Output the [X, Y] coordinate of the center of the cell containing the given text.  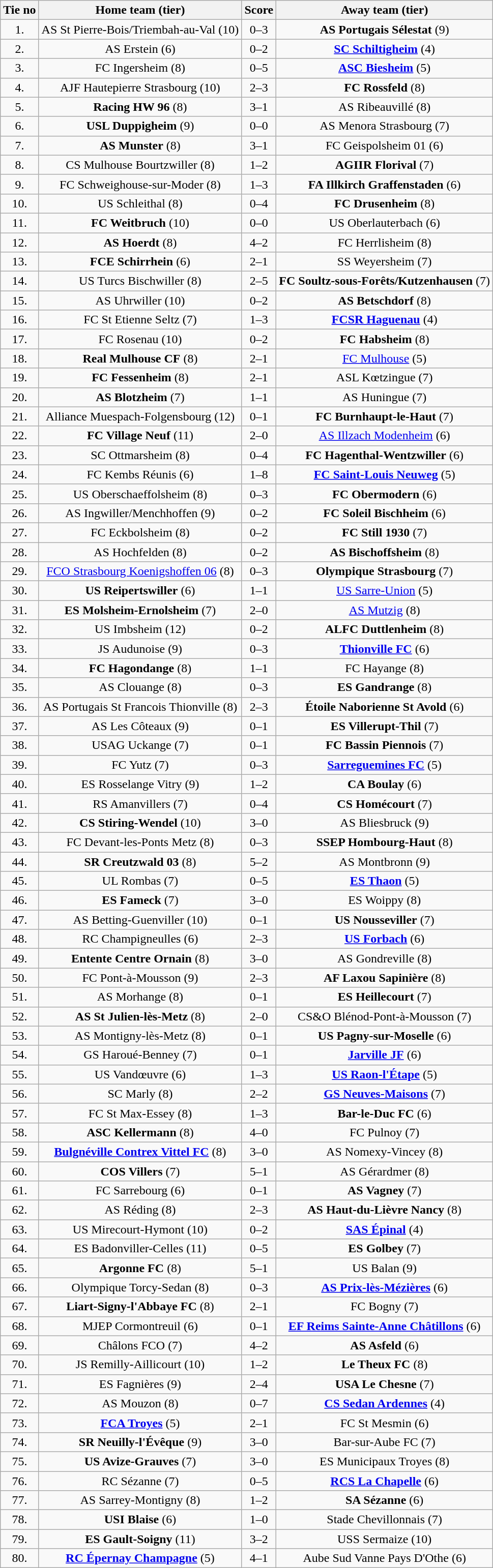
78. [19, 1520]
ASC Kellermann (8) [140, 1132]
3–2 [259, 1539]
26. [19, 513]
ALFC Duttlenheim (8) [385, 629]
Home team (tier) [140, 10]
FC St Mesmin (6) [385, 1423]
AJF Hautepierre Strasbourg (10) [140, 87]
41. [19, 803]
CS Stiring-Wendel (10) [140, 823]
US Vandœuvre (6) [140, 1074]
CS Sedan Ardennes (4) [385, 1403]
ES Fameck (7) [140, 900]
FC Saint-Louis Neuweg (5) [385, 474]
80. [19, 1558]
51. [19, 997]
SC Schiltigheim (4) [385, 49]
MJEP Cormontreuil (6) [140, 1326]
49. [19, 958]
Olympique Torcy-Sedan (8) [140, 1287]
30. [19, 591]
FC Ingersheim (8) [140, 68]
Argonne FC (8) [140, 1268]
FC Rossfeld (8) [385, 87]
11. [19, 223]
4–1 [259, 1558]
43. [19, 842]
FC Schweighouse-sur-Moder (8) [140, 184]
RC Champigneulles (6) [140, 939]
AS Clouange (8) [140, 687]
24. [19, 474]
Étoile Naborienne St Avold (6) [385, 707]
AS Mouzon (8) [140, 1403]
61. [19, 1191]
36. [19, 707]
AS Vagney (7) [385, 1191]
FC Obermodern (6) [385, 494]
73. [19, 1423]
15. [19, 300]
FC Hagenthal-Wentzwiller (6) [385, 455]
US Reipertswiller (6) [140, 591]
CS Mulhouse Bourtzwiller (8) [140, 165]
ES Thaon (5) [385, 881]
57. [19, 1113]
FC Habsheim (8) [385, 339]
Alliance Muespach-Folgensbourg (12) [140, 416]
Stade Chevillonnais (7) [385, 1520]
Jarville JF (6) [385, 1055]
Racing HW 96 (8) [140, 107]
AS Asfeld (6) [385, 1345]
AS Bischoffsheim (8) [385, 552]
AS Haut-du-Lièvre Nancy (8) [385, 1210]
ES Rosselange Vitry (9) [140, 784]
Tie no [19, 10]
FC Pont-à-Mousson (9) [140, 978]
USI Blaise (6) [140, 1520]
62. [19, 1210]
AS Hochfelden (8) [140, 552]
AS Gérardmer (8) [385, 1171]
AF Laxou Sapinière (8) [385, 978]
AS Uhrwiller (10) [140, 300]
US Imbsheim (12) [140, 629]
0–7 [259, 1403]
FC Kembs Réunis (6) [140, 474]
Liart-Signy-l'Abbaye FC (8) [140, 1307]
Away team (tier) [385, 10]
ASL Kœtzingue (7) [385, 378]
76. [19, 1481]
AS Munster (8) [140, 145]
65. [19, 1268]
5. [19, 107]
US Mirecourt-Hymont (10) [140, 1229]
CS Homécourt (7) [385, 803]
AS Morhange (8) [140, 997]
67. [19, 1307]
33. [19, 649]
Le Theux FC (8) [385, 1365]
SR Creutzwald 03 (8) [140, 862]
FC Still 1930 (7) [385, 532]
AS Nomexy-Vincey (8) [385, 1152]
1. [19, 29]
2–5 [259, 281]
4–0 [259, 1132]
US Oberlauterbach (6) [385, 223]
Bar-sur-Aube FC (7) [385, 1442]
JS Audunoise (9) [140, 649]
ES Villerupt-Thil (7) [385, 726]
FC Devant-les-Ponts Metz (8) [140, 842]
GS Haroué-Benney (7) [140, 1055]
1–0 [259, 1520]
66. [19, 1287]
45. [19, 881]
AS St Julien-lès-Metz (8) [140, 1016]
US Pagny-sur-Moselle (6) [385, 1036]
SSEP Hombourg-Haut (8) [385, 842]
55. [19, 1074]
FC Soleil Bischheim (6) [385, 513]
AS Menora Strasbourg (7) [385, 126]
SAS Épinal (4) [385, 1229]
FC Mulhouse (5) [385, 358]
44. [19, 862]
77. [19, 1500]
18. [19, 358]
AS Montbronn (9) [385, 862]
8. [19, 165]
ASC Biesheim (5) [385, 68]
6. [19, 126]
JS Remilly-Aillicourt (10) [140, 1365]
34. [19, 668]
USAG Uckange (7) [140, 745]
COS Villers (7) [140, 1171]
AS Portugais Sélestat (9) [385, 29]
FC Rosenau (10) [140, 339]
AS Bliesbruck (9) [385, 823]
FC Eckbolsheim (8) [140, 532]
AS Huningue (7) [385, 397]
71. [19, 1384]
FC Bassin Piennois (7) [385, 745]
ES Woippy (8) [385, 900]
7. [19, 145]
AS Sarrey-Montigny (8) [140, 1500]
ES Municipaux Troyes (8) [385, 1461]
FC Fessenheim (8) [140, 378]
FC Sarrebourg (6) [140, 1191]
AS Ribeauvillé (8) [385, 107]
22. [19, 436]
FC Geispolsheim 01 (6) [385, 145]
74. [19, 1442]
AS Réding (8) [140, 1210]
FCSR Haguenau (4) [385, 320]
AS Hoerdt (8) [140, 243]
AS St Pierre-Bois/Triembah-au-Val (10) [140, 29]
23. [19, 455]
AS Betting-Guenviller (10) [140, 920]
59. [19, 1152]
58. [19, 1132]
GS Neuves-Maisons (7) [385, 1094]
FC Drusenheim (8) [385, 203]
56. [19, 1094]
28. [19, 552]
Entente Centre Ornain (8) [140, 958]
AS Ingwiller/Menchhoffen (9) [140, 513]
Aube Sud Vanne Pays D'Othe (6) [385, 1558]
Real Mulhouse CF (8) [140, 358]
1–8 [259, 474]
AS Montigny-lès-Metz (8) [140, 1036]
5–2 [259, 862]
AS Erstein (6) [140, 49]
USL Duppigheim (9) [140, 126]
60. [19, 1171]
35. [19, 687]
AS Mutzig (8) [385, 610]
16. [19, 320]
AS Betschdorf (8) [385, 300]
10. [19, 203]
US Sarre-Union (5) [385, 591]
FC Bogny (7) [385, 1307]
17. [19, 339]
FC Soultz-sous-Forêts/Kutzenhausen (7) [385, 281]
64. [19, 1249]
AS Blotzheim (7) [140, 397]
Bar-le-Duc FC (6) [385, 1113]
AS Illzach Modenheim (6) [385, 436]
25. [19, 494]
RCS La Chapelle (6) [385, 1481]
FC St Etienne Seltz (7) [140, 320]
SC Marly (8) [140, 1094]
ES Badonviller-Celles (11) [140, 1249]
US Oberschaeffolsheim (8) [140, 494]
3. [19, 68]
AGIIR Florival (7) [385, 165]
53. [19, 1036]
31. [19, 610]
AS Prix-lès-Mézières (6) [385, 1287]
USA Le Chesne (7) [385, 1384]
52. [19, 1016]
SS Weyersheim (7) [385, 262]
38. [19, 745]
2–4 [259, 1384]
FC Village Neuf (11) [140, 436]
14. [19, 281]
2. [19, 49]
27. [19, 532]
CA Boulay (6) [385, 784]
70. [19, 1365]
20. [19, 397]
46. [19, 900]
54. [19, 1055]
12. [19, 243]
FCO Strasbourg Koenigshoffen 06 (8) [140, 571]
Châlons FCO (7) [140, 1345]
2–2 [259, 1094]
75. [19, 1461]
29. [19, 571]
Olympique Strasbourg (7) [385, 571]
ES Molsheim-Ernolsheim (7) [140, 610]
21. [19, 416]
FC St Max-Essey (8) [140, 1113]
CS&O Blénod-Pont-à-Mousson (7) [385, 1016]
63. [19, 1229]
AS Gondreville (8) [385, 958]
ES Gandrange (8) [385, 687]
US Raon-l'Étape (5) [385, 1074]
FA Illkirch Graffenstaden (6) [385, 184]
9. [19, 184]
42. [19, 823]
RC Épernay Champagne (5) [140, 1558]
US Balan (9) [385, 1268]
79. [19, 1539]
AS Les Côteaux (9) [140, 726]
FC Weitbruch (10) [140, 223]
EF Reims Sainte-Anne Châtillons (6) [385, 1326]
US Nousseviller (7) [385, 920]
13. [19, 262]
US Turcs Bischwiller (8) [140, 281]
68. [19, 1326]
SR Neuilly-l'Évêque (9) [140, 1442]
FC Yutz (7) [140, 765]
SC Ottmarsheim (8) [140, 455]
39. [19, 765]
4. [19, 87]
69. [19, 1345]
FCE Schirrhein (6) [140, 262]
US Avize-Grauves (7) [140, 1461]
37. [19, 726]
ES Golbey (7) [385, 1249]
FCA Troyes (5) [140, 1423]
ES Heillecourt (7) [385, 997]
SA Sézanne (6) [385, 1500]
Score [259, 10]
FC Herrlisheim (8) [385, 243]
47. [19, 920]
FC Burnhaupt-le-Haut (7) [385, 416]
FC Hagondange (8) [140, 668]
AS Portugais St Francois Thionville (8) [140, 707]
RS Amanvillers (7) [140, 803]
US Schleithal (8) [140, 203]
40. [19, 784]
FC Hayange (8) [385, 668]
50. [19, 978]
RC Sézanne (7) [140, 1481]
19. [19, 378]
Bulgnéville Contrex Vittel FC (8) [140, 1152]
US Forbach (6) [385, 939]
32. [19, 629]
USS Sermaize (10) [385, 1539]
48. [19, 939]
72. [19, 1403]
Thionville FC (6) [385, 649]
ES Gault-Soigny (11) [140, 1539]
ES Fagnières (9) [140, 1384]
UL Rombas (7) [140, 881]
Sarreguemines FC (5) [385, 765]
FC Pulnoy (7) [385, 1132]
